Output the (x, y) coordinate of the center of the cell containing the given text.  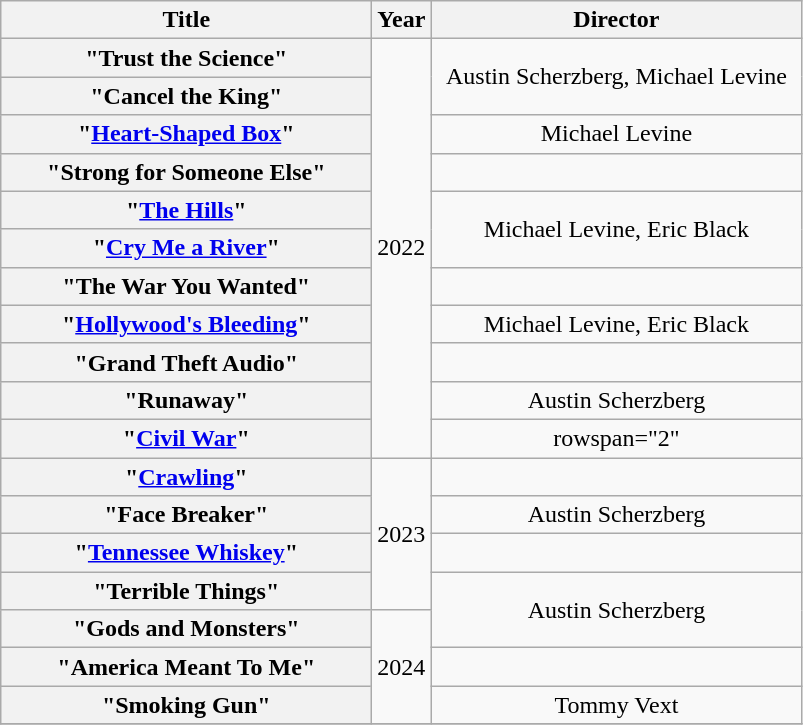
2022 (402, 248)
rowspan="2" (616, 438)
"Gods and Monsters" (186, 629)
Director (616, 20)
Austin Scherzberg, Michael Levine (616, 77)
"Heart-Shaped Box" (186, 134)
"Terrible Things" (186, 591)
"America Meant To Me" (186, 667)
"Tennessee Whiskey" (186, 553)
"Hollywood's Bleeding" (186, 324)
"Trust the Science" (186, 58)
"The War You Wanted" (186, 286)
Tommy Vext (616, 705)
"Face Breaker" (186, 515)
Michael Levine (616, 134)
Title (186, 20)
"Strong for Someone Else" (186, 172)
"Grand Theft Audio" (186, 362)
2024 (402, 667)
"Crawling" (186, 477)
"Cry Me a River" (186, 248)
2023 (402, 534)
"Smoking Gun" (186, 705)
"The Hills" (186, 210)
Year (402, 20)
"Runaway" (186, 400)
"Civil War" (186, 438)
"Cancel the King" (186, 96)
